Return (X, Y) of the center of cell containing provided text 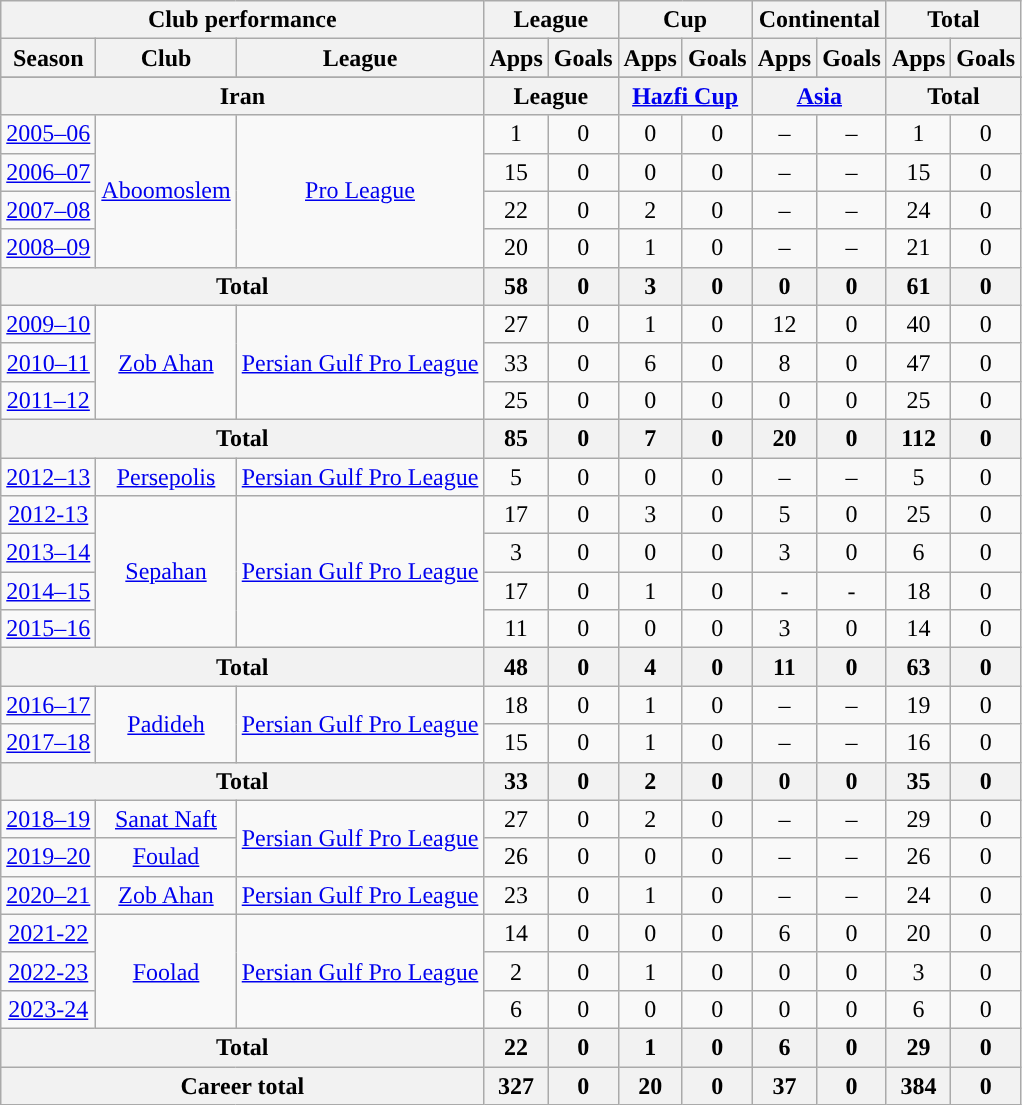
2021-22 (48, 933)
23 (516, 895)
Hazfi Cup (685, 96)
2007–08 (48, 210)
Sepahan (166, 572)
2019–20 (48, 857)
Persepolis (166, 477)
Asia (819, 96)
2011–12 (48, 400)
Foulad (166, 857)
2012-13 (48, 515)
2017–18 (48, 743)
48 (516, 667)
Career total (242, 1085)
2020–21 (48, 895)
2006–07 (48, 172)
2022-23 (48, 971)
Continental (819, 20)
Cup (685, 20)
2014–15 (48, 591)
2023-24 (48, 1009)
85 (516, 438)
Season (48, 58)
35 (918, 781)
21 (918, 248)
4 (650, 667)
Sanat Naft (166, 819)
327 (516, 1085)
16 (918, 743)
Iran (242, 96)
2018–19 (48, 819)
63 (918, 667)
384 (918, 1085)
2008–09 (48, 248)
2005–06 (48, 134)
40 (918, 324)
2016–17 (48, 705)
61 (918, 286)
Aboomoslem (166, 191)
2015–16 (48, 629)
8 (784, 362)
47 (918, 362)
12 (784, 324)
Padideh (166, 724)
112 (918, 438)
2010–11 (48, 362)
37 (784, 1085)
Pro League (360, 191)
58 (516, 286)
7 (650, 438)
2013–14 (48, 553)
Club (166, 58)
Club performance (242, 20)
19 (918, 705)
Foolad (166, 971)
2009–10 (48, 324)
2012–13 (48, 477)
